Identify which cell holds the provided text, then report its [x, y] central coordinate. 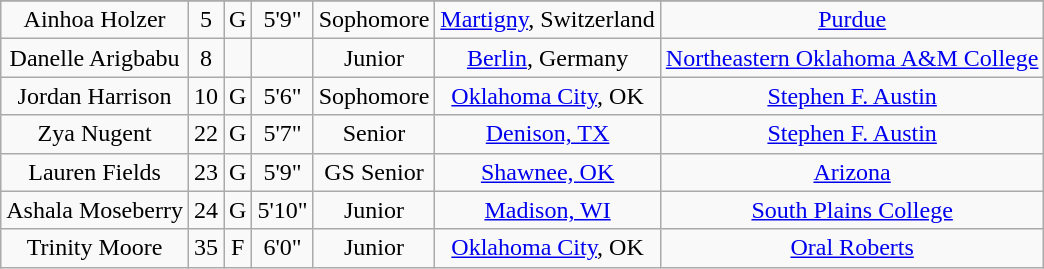
Jordan Harrison [95, 96]
35 [206, 248]
F [238, 248]
Arizona [852, 172]
22 [206, 134]
Trinity Moore [95, 248]
5'6" [282, 96]
South Plains College [852, 210]
6'0" [282, 248]
Danelle Arigbabu [95, 58]
GS Senior [374, 172]
Zya Nugent [95, 134]
8 [206, 58]
Berlin, Germany [548, 58]
24 [206, 210]
Martigny, Switzerland [548, 20]
Senior [374, 134]
Denison, TX [548, 134]
Northeastern Oklahoma A&M College [852, 58]
5 [206, 20]
Oral Roberts [852, 248]
Ainhoa Holzer [95, 20]
10 [206, 96]
5'7" [282, 134]
Lauren Fields [95, 172]
Madison, WI [548, 210]
5'10" [282, 210]
23 [206, 172]
Shawnee, OK [548, 172]
Purdue [852, 20]
Ashala Moseberry [95, 210]
